Detect which cell encompasses the target text, then output its (X, Y) center coordinate. 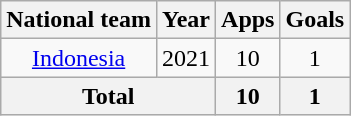
Apps (248, 20)
Goals (315, 20)
2021 (186, 58)
Indonesia (79, 58)
National team (79, 20)
Year (186, 20)
Total (108, 96)
